Locate the cell with the specified text and output its (X, Y) center coordinate. 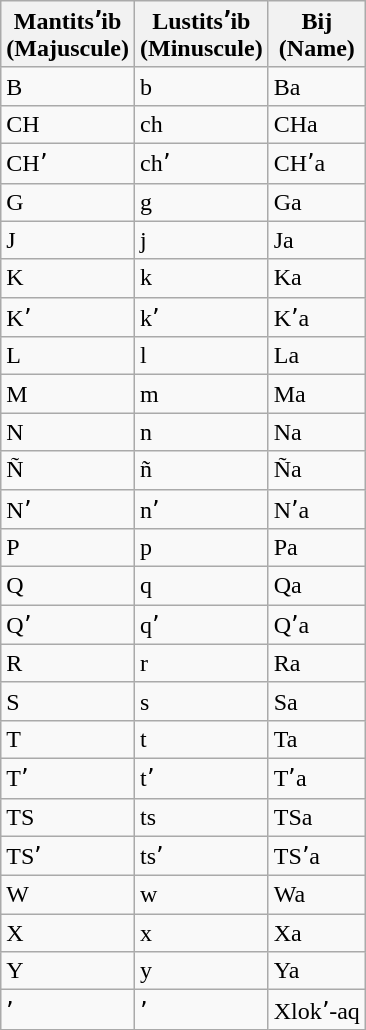
Nʼ (68, 509)
Ña (316, 470)
tʼ (201, 778)
Sa (316, 701)
Xlokʼ-aq (316, 1010)
S (68, 701)
TSa (316, 817)
L (68, 356)
Xa (316, 933)
Y (68, 971)
M (68, 394)
La (316, 356)
TSʼ (68, 856)
CHʼ (68, 163)
l (201, 356)
ñ (201, 470)
J (68, 240)
Tʼa (316, 778)
w (201, 895)
Pa (316, 548)
g (201, 202)
Ñ (68, 470)
Ta (316, 739)
b (201, 86)
Kʼ (68, 317)
CH (68, 124)
y (201, 971)
Mantitsʼib(Majuscule) (68, 34)
R (68, 663)
X (68, 933)
CHʼa (316, 163)
Bij(Name) (316, 34)
m (201, 394)
K (68, 278)
s (201, 701)
k (201, 278)
Ya (316, 971)
Q (68, 586)
P (68, 548)
TSʼa (316, 856)
T (68, 739)
p (201, 548)
r (201, 663)
Ga (316, 202)
Kʼa (316, 317)
t (201, 739)
chʼ (201, 163)
Wa (316, 895)
q (201, 586)
n (201, 432)
nʼ (201, 509)
N (68, 432)
Ka (316, 278)
Qa (316, 586)
Ma (316, 394)
Ba (316, 86)
tsʼ (201, 856)
qʼ (201, 625)
Ra (316, 663)
kʼ (201, 317)
Qʼ (68, 625)
Qʼa (316, 625)
Na (316, 432)
x (201, 933)
CHa (316, 124)
TS (68, 817)
Ja (316, 240)
Lustitsʼib(Minuscule) (201, 34)
j (201, 240)
B (68, 86)
ch (201, 124)
G (68, 202)
ts (201, 817)
W (68, 895)
Nʼa (316, 509)
Tʼ (68, 778)
